Capture the cell that displays the provided text and extract its [X, Y] central coordinate. 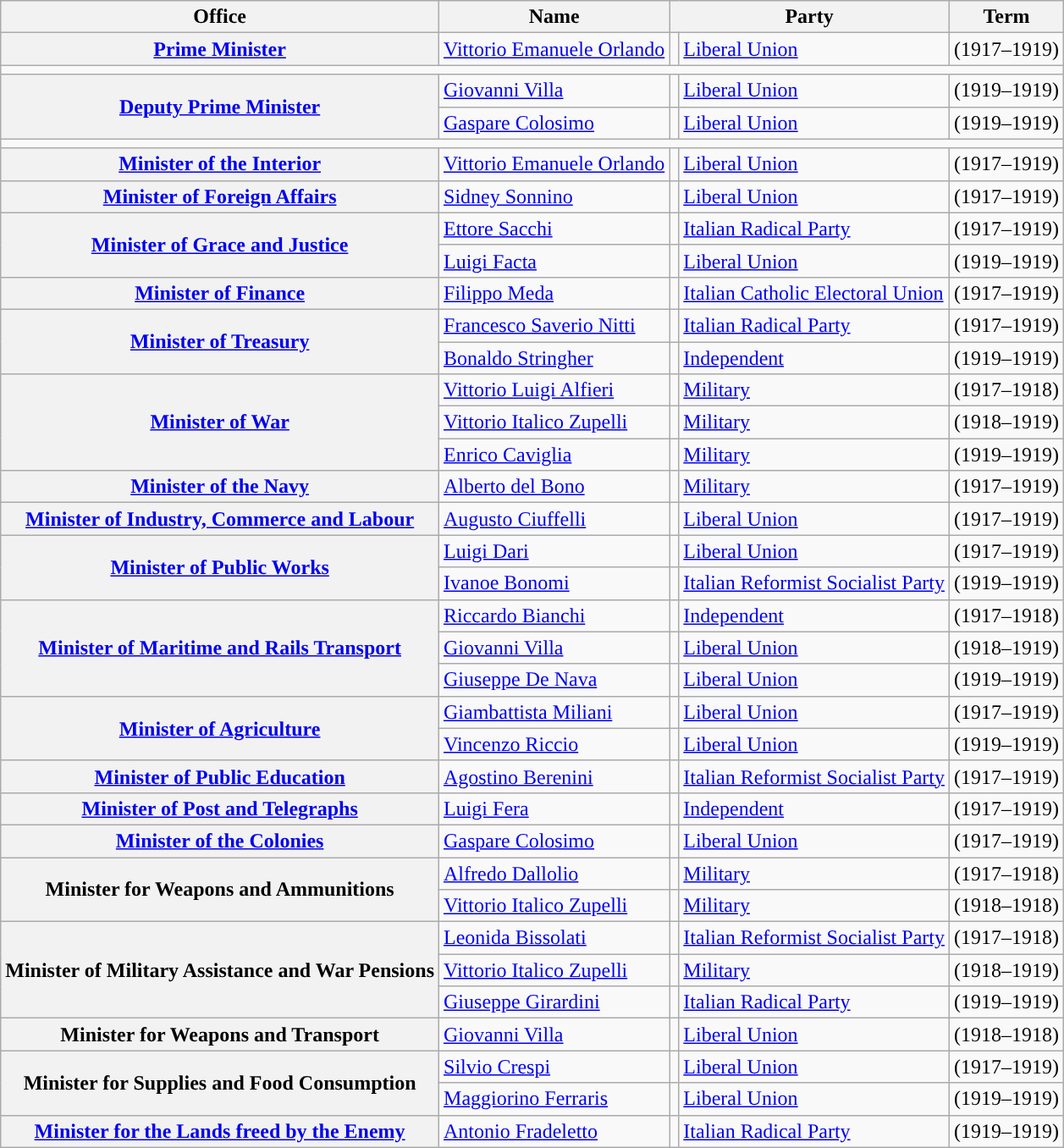
Deputy Prime Minister [220, 107]
Sidney Sonnino [554, 196]
Maggiorino Ferraris [554, 1099]
Term [1006, 17]
Prime Minister [220, 49]
Name [554, 17]
Vincenzo Riccio [554, 744]
Ivanoe Bonomi [554, 583]
Italian Catholic Electoral Union [814, 293]
Alfredo Dallolio [554, 873]
Antonio Fradeletto [554, 1131]
Luigi Facta [554, 261]
Office [220, 17]
Minister of the Colonies [220, 841]
Minister of the Navy [220, 487]
Riccardo Bianchi [554, 615]
Party [809, 17]
Giuseppe De Nava [554, 680]
Minister of War [220, 422]
Vittorio Luigi Alfieri [554, 390]
Minister for the Lands freed by the Enemy [220, 1131]
Augusto Ciuffelli [554, 519]
Luigi Dari [554, 551]
Filippo Meda [554, 293]
Giuseppe Girardini [554, 1002]
Minister of Grace and Justice [220, 245]
Minister of Foreign Affairs [220, 196]
Enrico Caviglia [554, 455]
Minister of the Interior [220, 164]
Ettore Sacchi [554, 229]
Silvio Crespi [554, 1067]
Minister for Supplies and Food Consumption [220, 1083]
Minister of Finance [220, 293]
Leonida Bissolati [554, 938]
Minister of Maritime and Rails Transport [220, 648]
Minister of Post and Telegraphs [220, 809]
Minister of Treasury [220, 341]
Minister of Public Works [220, 567]
Minister of Public Education [220, 776]
Giambattista Miliani [554, 712]
Bonaldo Stringher [554, 358]
Minister for Weapons and Ammunitions [220, 889]
Minister of Industry, Commerce and Labour [220, 519]
Minister for Weapons and Transport [220, 1035]
Francesco Saverio Nitti [554, 325]
Alberto del Bono [554, 487]
Luigi Fera [554, 809]
Minister of Agriculture [220, 728]
Agostino Berenini [554, 776]
Minister of Military Assistance and War Pensions [220, 970]
